Identify which cell holds the provided text, then report its (X, Y) central coordinate. 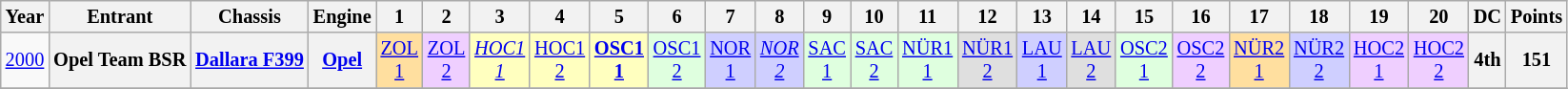
1 (400, 16)
Engine (343, 16)
Opel Team BSR (120, 60)
OSC22 (1201, 60)
15 (1144, 16)
10 (874, 16)
4 (560, 16)
SAC2 (874, 60)
11 (928, 16)
HOC12 (560, 60)
NOR2 (779, 60)
NÜR12 (987, 60)
18 (1318, 16)
Opel (343, 60)
SAC1 (827, 60)
HOC22 (1438, 60)
19 (1379, 16)
20 (1438, 16)
NOR1 (730, 60)
8 (779, 16)
5 (619, 16)
3 (499, 16)
9 (827, 16)
2 (446, 16)
LAU2 (1092, 60)
OSC11 (619, 60)
HOC11 (499, 60)
LAU1 (1042, 60)
NÜR21 (1259, 60)
Entrant (120, 16)
151 (1537, 60)
17 (1259, 16)
12 (987, 16)
DC (1488, 16)
OSC21 (1144, 60)
14 (1092, 16)
OSC12 (677, 60)
Year (25, 16)
NÜR11 (928, 60)
7 (730, 16)
HOC21 (1379, 60)
ZOL1 (400, 60)
2000 (25, 60)
ZOL2 (446, 60)
Dallara F399 (250, 60)
4th (1488, 60)
6 (677, 16)
NÜR22 (1318, 60)
Chassis (250, 16)
Points (1537, 16)
13 (1042, 16)
16 (1201, 16)
